Output the [X, Y] coordinate of the center of the cell containing the given text.  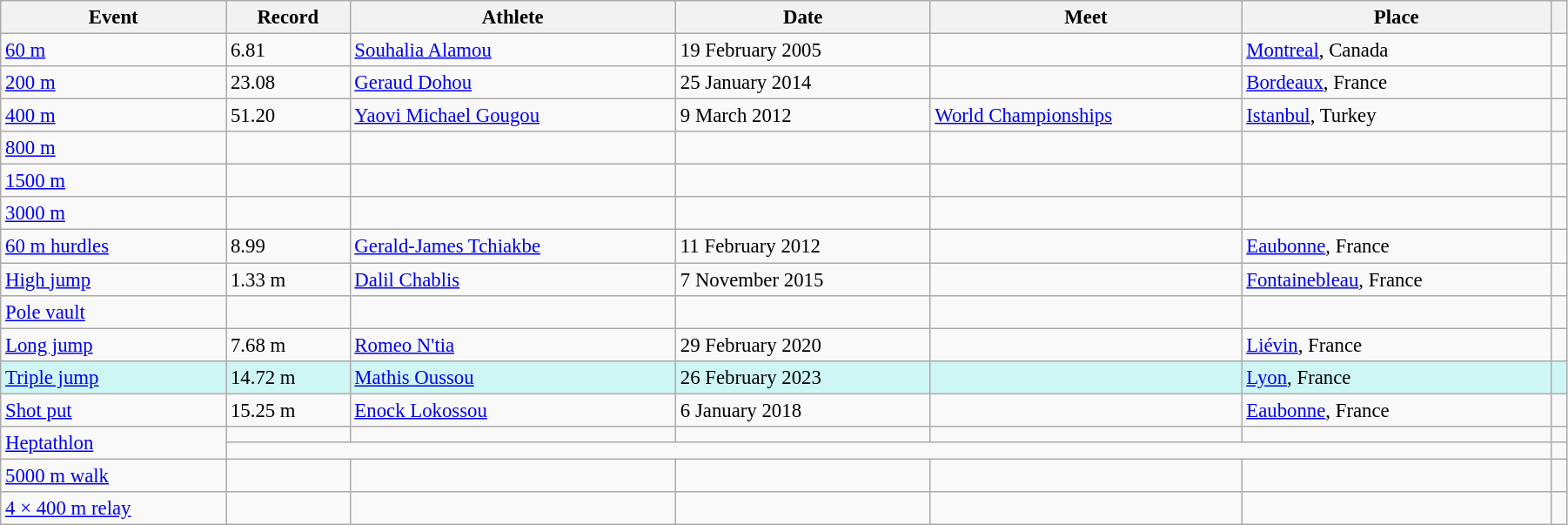
8.99 [288, 246]
Montreal, Canada [1397, 50]
25 January 2014 [803, 83]
14.72 m [288, 377]
Event [113, 17]
7 November 2015 [803, 279]
Record [288, 17]
60 m hurdles [113, 246]
200 m [113, 83]
29 February 2020 [803, 345]
Athlete [513, 17]
Romeo N'tia [513, 345]
6.81 [288, 50]
26 February 2023 [803, 377]
Long jump [113, 345]
1500 m [113, 181]
Geraud Dohou [513, 83]
Enock Lokossou [513, 410]
23.08 [288, 83]
800 m [113, 148]
Mathis Oussou [513, 377]
Triple jump [113, 377]
Bordeaux, France [1397, 83]
51.20 [288, 116]
400 m [113, 116]
15.25 m [288, 410]
19 February 2005 [803, 50]
Yaovi Michael Gougou [513, 116]
Liévin, France [1397, 345]
Dalil Chablis [513, 279]
7.68 m [288, 345]
Heptathlon [113, 443]
11 February 2012 [803, 246]
60 m [113, 50]
Lyon, France [1397, 377]
9 March 2012 [803, 116]
World Championships [1086, 116]
Date [803, 17]
3000 m [113, 213]
Shot put [113, 410]
Meet [1086, 17]
Pole vault [113, 312]
Fontainebleau, France [1397, 279]
4 × 400 m relay [113, 508]
Gerald-James Tchiakbe [513, 246]
1.33 m [288, 279]
Souhalia Alamou [513, 50]
High jump [113, 279]
5000 m walk [113, 475]
Place [1397, 17]
6 January 2018 [803, 410]
Istanbul, Turkey [1397, 116]
